Output the [X, Y] coordinate of the center of the cell containing the given text.  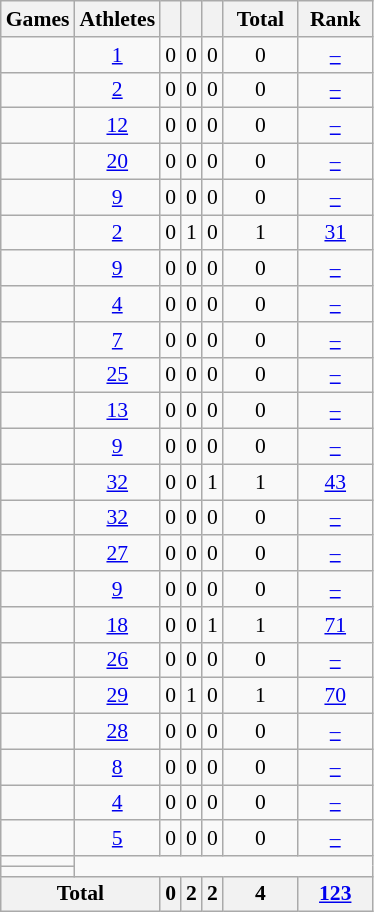
70 [336, 696]
5 [117, 839]
28 [117, 732]
7 [117, 340]
31 [336, 233]
123 [336, 894]
13 [117, 411]
25 [117, 375]
29 [117, 696]
20 [117, 162]
71 [336, 625]
Athletes [117, 19]
43 [336, 482]
27 [117, 554]
12 [117, 126]
8 [117, 767]
18 [117, 625]
26 [117, 660]
Games [38, 19]
Rank [336, 19]
